Search for the cell housing the specified text and yield its (x, y) center coordinate. 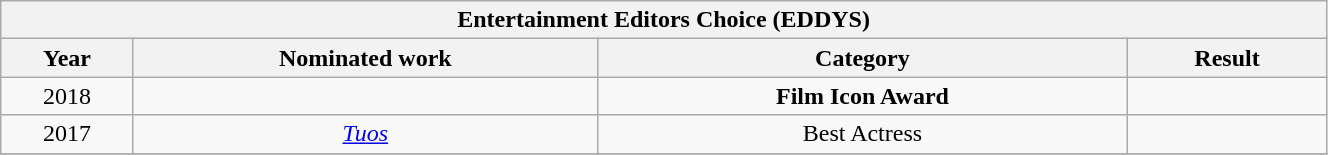
Year (68, 58)
Nominated work (365, 58)
Category (862, 58)
Entertainment Editors Choice (EDDYS) (664, 20)
Tuos (365, 134)
Film Icon Award (862, 96)
2017 (68, 134)
2018 (68, 96)
Best Actress (862, 134)
Result (1228, 58)
